Search for the cell housing the specified text and yield its (x, y) center coordinate. 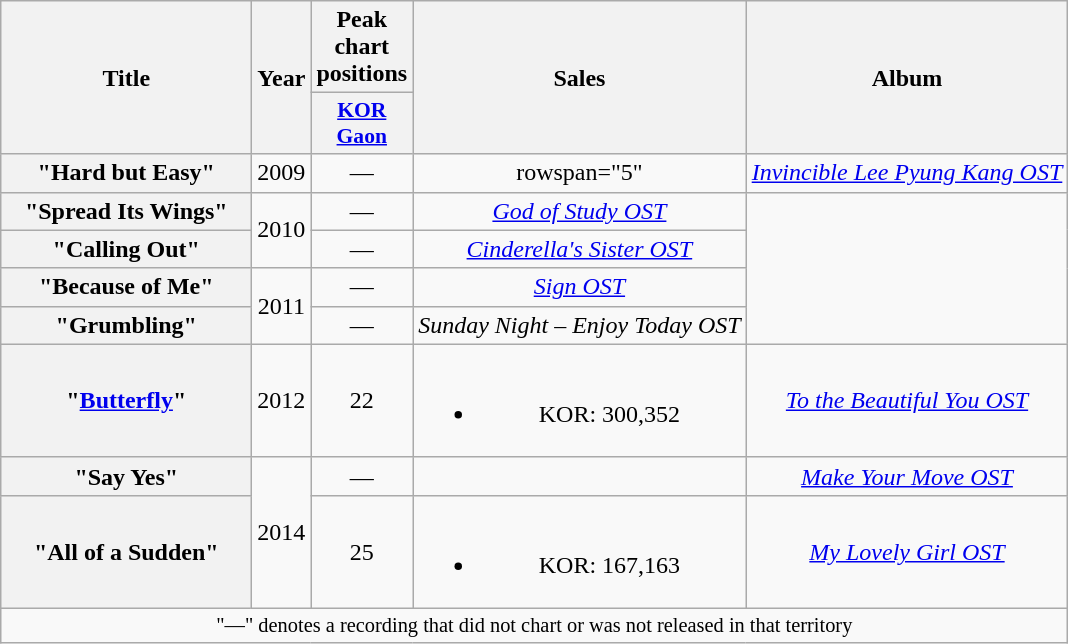
"—" denotes a recording that did not chart or was not released in that territory (534, 625)
God of Study OST (580, 211)
Title (126, 78)
"Spread Its Wings" (126, 211)
"Grumbling" (126, 325)
Sign OST (580, 287)
Peak chartpositions (362, 47)
2012 (282, 400)
Invincible Lee Pyung Kang OST (907, 173)
Album (907, 78)
rowspan="5" (580, 173)
My Lovely Girl OST (907, 552)
Sales (580, 78)
"Butterfly" (126, 400)
"Because of Me" (126, 287)
"Calling Out" (126, 249)
"All of a Sudden" (126, 552)
2014 (282, 532)
Year (282, 78)
To the Beautiful You OST (907, 400)
"Hard but Easy" (126, 173)
25 (362, 552)
Make Your Move OST (907, 476)
22 (362, 400)
Cinderella's Sister OST (580, 249)
2011 (282, 306)
KORGaon (362, 124)
2009 (282, 173)
Sunday Night – Enjoy Today OST (580, 325)
KOR: 300,352 (580, 400)
"Say Yes" (126, 476)
KOR: 167,163 (580, 552)
2010 (282, 230)
